For the text-containing cell, return its midpoint in [X, Y] coordinate format. 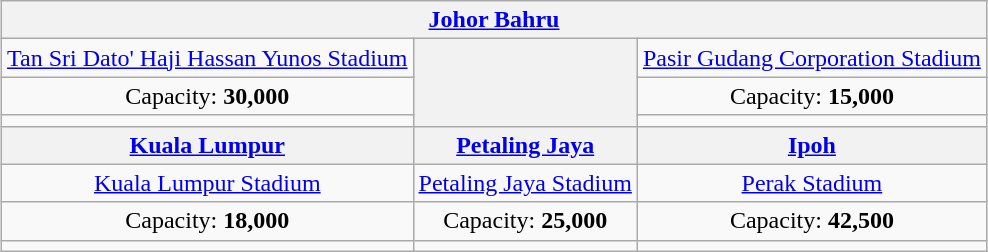
Ipoh [812, 145]
Pasir Gudang Corporation Stadium [812, 58]
Kuala Lumpur [208, 145]
Capacity: 42,500 [812, 221]
Petaling Jaya Stadium [525, 183]
Kuala Lumpur Stadium [208, 183]
Perak Stadium [812, 183]
Capacity: 25,000 [525, 221]
Capacity: 18,000 [208, 221]
Johor Bahru [494, 20]
Petaling Jaya [525, 145]
Tan Sri Dato' Haji Hassan Yunos Stadium [208, 58]
Capacity: 15,000 [812, 96]
Capacity: 30,000 [208, 96]
